Search for the cell housing the specified text and yield its (x, y) center coordinate. 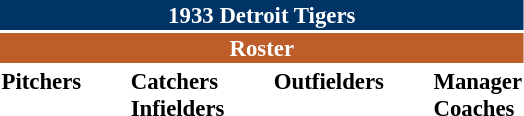
Roster (262, 48)
1933 Detroit Tigers (262, 15)
